Detect which cell encompasses the target text, then output its (X, Y) center coordinate. 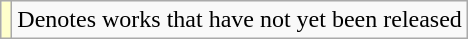
Denotes works that have not yet been released (240, 20)
